Capture the cell that displays the provided text and extract its (x, y) central coordinate. 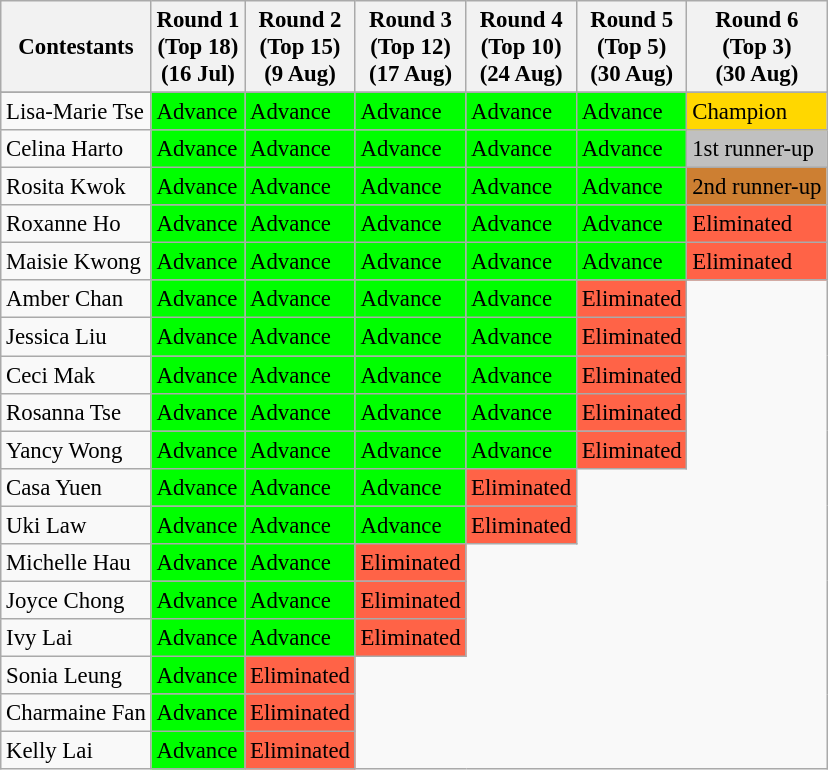
Ceci Mak (76, 375)
Joyce Chong (76, 600)
Sonia Leung (76, 675)
Round 3(Top 12)(17 Aug) (410, 47)
Contestants (76, 47)
Rosita Kwok (76, 187)
Round 6(Top 3)(30 Aug) (757, 47)
Charmaine Fan (76, 713)
Rosanna Tse (76, 412)
2nd runner-up (757, 187)
Celina Harto (76, 149)
Casa Yuen (76, 487)
1st runner-up (757, 149)
Jessica Liu (76, 337)
Round 1 (Top 18)(16 Jul) (198, 47)
Lisa-Marie Tse (76, 112)
Round 5(Top 5)(30 Aug) (632, 47)
Champion (757, 112)
Kelly Lai (76, 751)
Roxanne Ho (76, 224)
Round 4(Top 10)(24 Aug) (522, 47)
Uki Law (76, 525)
Yancy Wong (76, 450)
Round 2(Top 15)(9 Aug) (300, 47)
Amber Chan (76, 299)
Ivy Lai (76, 638)
Michelle Hau (76, 563)
Maisie Kwong (76, 262)
